Extract the (X, Y) coordinate from the center of the cell holding the provided text.  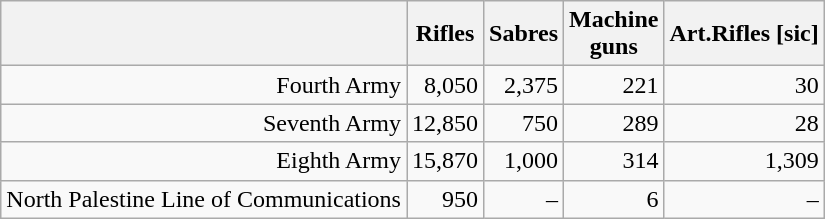
28 (744, 123)
289 (614, 123)
1,000 (524, 161)
Eighth Army (204, 161)
Machineguns (614, 34)
950 (444, 199)
Rifles (444, 34)
314 (614, 161)
12,850 (444, 123)
Fourth Army (204, 85)
2,375 (524, 85)
30 (744, 85)
1,309 (744, 161)
Art.Rifles [sic] (744, 34)
Seventh Army (204, 123)
8,050 (444, 85)
Sabres (524, 34)
221 (614, 85)
15,870 (444, 161)
North Palestine Line of Communications (204, 199)
6 (614, 199)
750 (524, 123)
